Find where the given text appears and provide that cell's center as [X, Y] coordinate. 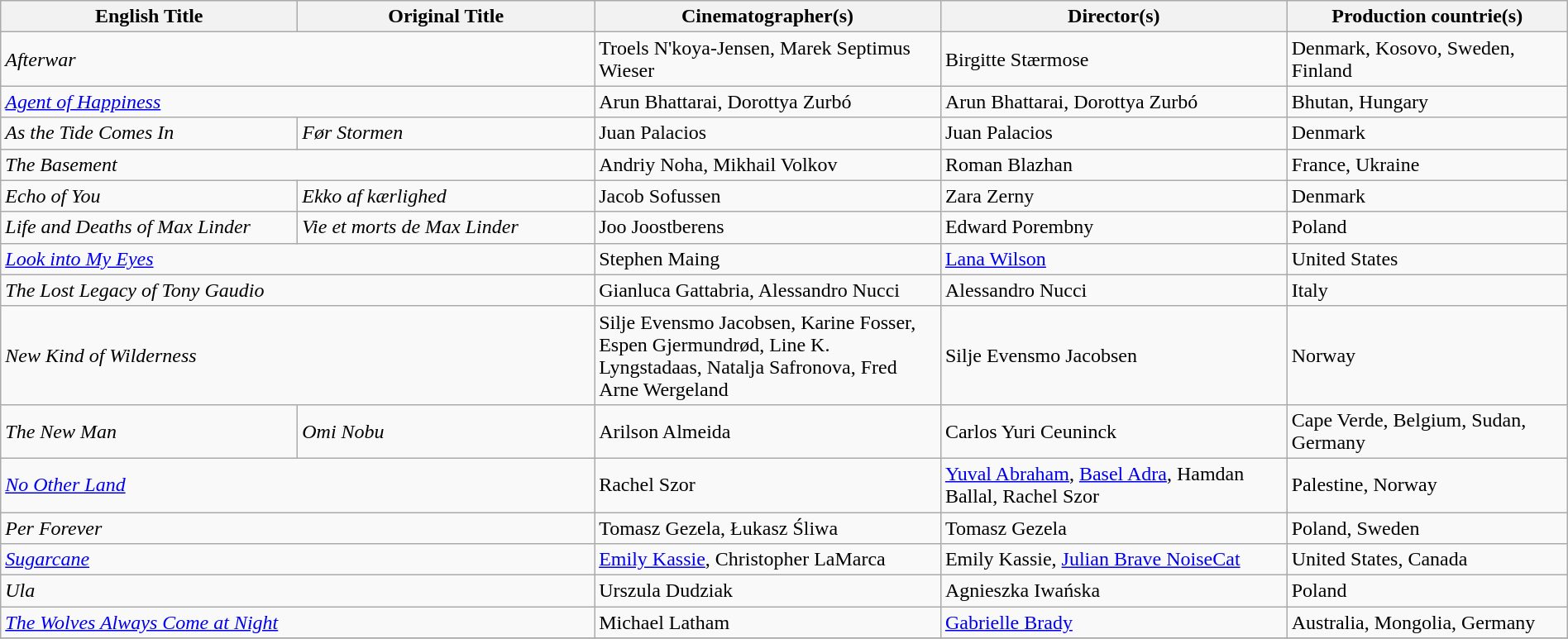
Emily Kassie, Christopher LaMarca [767, 560]
The New Man [149, 432]
English Title [149, 17]
The Lost Legacy of Tony Gaudio [298, 290]
Omi Nobu [447, 432]
Sugarcane [298, 560]
Edward Porembny [1113, 227]
Poland, Sweden [1427, 528]
The Wolves Always Come at Night [298, 622]
Roman Blazhan [1113, 165]
Director(s) [1113, 17]
New Kind of Wilderness [298, 355]
Production countrie(s) [1427, 17]
Carlos Yuri Ceuninck [1113, 432]
Denmark, Kosovo, Sweden, Finland [1427, 60]
Lana Wilson [1113, 259]
Andriy Noha, Mikhail Volkov [767, 165]
Alessandro Nucci [1113, 290]
Før Stormen [447, 133]
As the Tide Comes In [149, 133]
United States, Canada [1427, 560]
Stephen Maing [767, 259]
Gianluca Gattabria, Alessandro Nucci [767, 290]
Agent of Happiness [298, 102]
Norway [1427, 355]
Silje Evensmo Jacobsen [1113, 355]
Agnieszka Iwańska [1113, 591]
France, Ukraine [1427, 165]
United States [1427, 259]
Ula [298, 591]
Bhutan, Hungary [1427, 102]
Ekko af kærlighed [447, 196]
Life and Deaths of Max Linder [149, 227]
Zara Zerny [1113, 196]
Italy [1427, 290]
Urszula Dudziak [767, 591]
Afterwar [298, 60]
Jacob Sofussen [767, 196]
Rachel Szor [767, 484]
Australia, Mongolia, Germany [1427, 622]
Tomasz Gezela [1113, 528]
Gabrielle Brady [1113, 622]
Look into My Eyes [298, 259]
Joo Joostberens [767, 227]
No Other Land [298, 484]
Arilson Almeida [767, 432]
Per Forever [298, 528]
Silje Evensmo Jacobsen, Karine Fosser, Espen Gjermundrød, Line K. Lyngstadaas, Natalja Safronova, Fred Arne Wergeland [767, 355]
Cape Verde, Belgium, Sudan, Germany [1427, 432]
Original Title [447, 17]
Palestine, Norway [1427, 484]
Cinematographer(s) [767, 17]
Echo of You [149, 196]
Vie et morts de Max Linder [447, 227]
Tomasz Gezela, Łukasz Śliwa [767, 528]
The Basement [298, 165]
Troels N'koya-Jensen, Marek Septimus Wieser [767, 60]
Birgitte Stærmose [1113, 60]
Yuval Abraham, Basel Adra, Hamdan Ballal, Rachel Szor [1113, 484]
Emily Kassie, Julian Brave NoiseCat [1113, 560]
Michael Latham [767, 622]
